Provide the (x, y) coordinate of the cell's center where the given text is located.  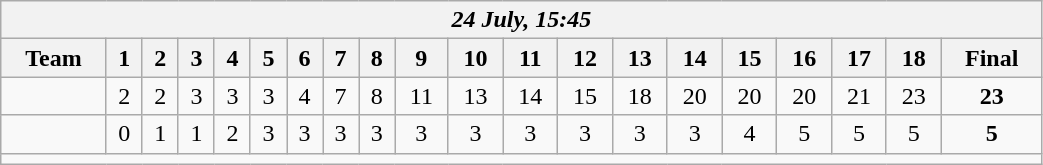
0 (124, 134)
16 (804, 58)
6 (305, 58)
9 (422, 58)
17 (860, 58)
Team (54, 58)
24 July, 15:45 (522, 20)
12 (586, 58)
21 (860, 96)
10 (476, 58)
Final (992, 58)
